Locate the cell with the specified text and output its [X, Y] center coordinate. 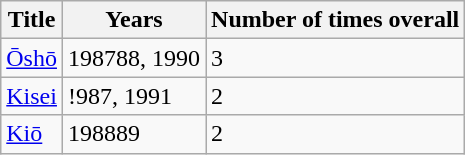
Years [134, 20]
Kiō [32, 134]
198788, 1990 [134, 58]
Title [32, 20]
Number of times overall [336, 20]
Ōshō [32, 58]
198889 [134, 134]
!987, 1991 [134, 96]
Kisei [32, 96]
3 [336, 58]
